For the text-containing cell, return its midpoint in [X, Y] coordinate format. 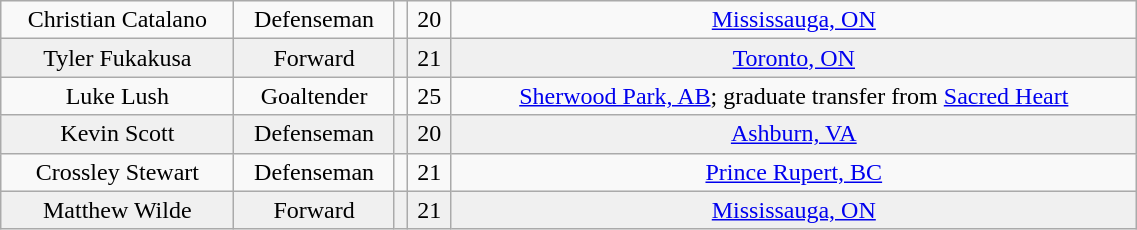
Matthew Wilde [118, 210]
Toronto, ON [794, 58]
Sherwood Park, AB; graduate transfer from Sacred Heart [794, 96]
Prince Rupert, BC [794, 172]
Goaltender [314, 96]
25 [430, 96]
Luke Lush [118, 96]
Christian Catalano [118, 20]
Crossley Stewart [118, 172]
Ashburn, VA [794, 134]
Tyler Fukakusa [118, 58]
Kevin Scott [118, 134]
